Identify which cell holds the provided text, then report its [X, Y] central coordinate. 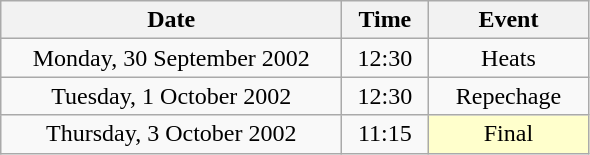
Date [172, 20]
Time [385, 20]
Tuesday, 1 October 2002 [172, 96]
Event [508, 20]
Monday, 30 September 2002 [172, 58]
Heats [508, 58]
Repechage [508, 96]
Thursday, 3 October 2002 [172, 134]
Final [508, 134]
11:15 [385, 134]
